Locate the cell with the specified text and output its (x, y) center coordinate. 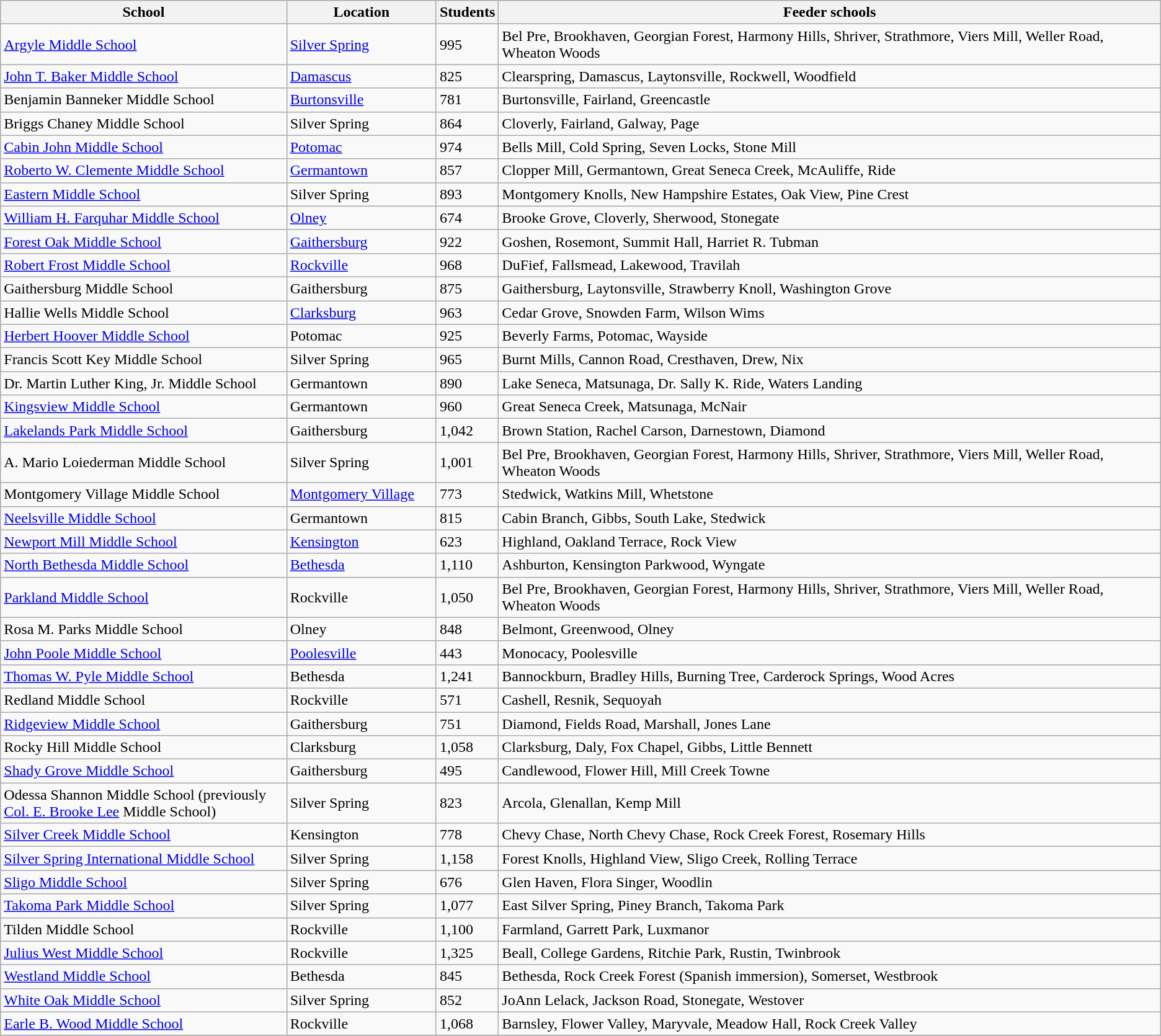
A. Mario Loiederman Middle School (144, 463)
Briggs Chaney Middle School (144, 123)
1,110 (467, 565)
Herbert Hoover Middle School (144, 336)
773 (467, 494)
Redland Middle School (144, 700)
Dr. Martin Luther King, Jr. Middle School (144, 383)
Bells Mill, Cold Spring, Seven Locks, Stone Mill (830, 147)
Clearspring, Damascus, Laytonsville, Rockwell, Woodfield (830, 76)
DuFief, Fallsmead, Lakewood, Travilah (830, 265)
571 (467, 700)
Beall, College Gardens, Ritchie Park, Rustin, Twinbrook (830, 953)
Hallie Wells Middle School (144, 312)
1,158 (467, 859)
Diamond, Fields Road, Marshall, Jones Lane (830, 724)
Glen Haven, Flora Singer, Woodlin (830, 882)
Robert Frost Middle School (144, 265)
William H. Farquhar Middle School (144, 218)
674 (467, 218)
495 (467, 771)
963 (467, 312)
Tilden Middle School (144, 929)
960 (467, 407)
751 (467, 724)
974 (467, 147)
Monocacy, Poolesville (830, 653)
Brooke Grove, Cloverly, Sherwood, Stonegate (830, 218)
JoAnn Lelack, Jackson Road, Stonegate, Westover (830, 1000)
Beverly Farms, Potomac, Wayside (830, 336)
School (144, 12)
Montgomery Village (361, 494)
995 (467, 45)
Francis Scott Key Middle School (144, 360)
Chevy Chase, North Chevy Chase, Rock Creek Forest, Rosemary Hills (830, 835)
Cashell, Resnik, Sequoyah (830, 700)
Students (467, 12)
Burtonsville, Fairland, Greencastle (830, 100)
Benjamin Banneker Middle School (144, 100)
1,068 (467, 1024)
Forest Knolls, Highland View, Sligo Creek, Rolling Terrace (830, 859)
Julius West Middle School (144, 953)
Montgomery Knolls, New Hampshire Estates, Oak View, Pine Crest (830, 194)
Goshen, Rosemont, Summit Hall, Harriet R. Tubman (830, 241)
Argyle Middle School (144, 45)
Earle B. Wood Middle School (144, 1024)
Parkland Middle School (144, 597)
Farmland, Garrett Park, Luxmanor (830, 929)
Rosa M. Parks Middle School (144, 629)
875 (467, 288)
852 (467, 1000)
Rocky Hill Middle School (144, 748)
1,042 (467, 431)
845 (467, 976)
Thomas W. Pyle Middle School (144, 676)
Ashburton, Kensington Parkwood, Wyngate (830, 565)
Gaithersburg, Laytonsville, Strawberry Knoll, Washington Grove (830, 288)
Lakelands Park Middle School (144, 431)
Sligo Middle School (144, 882)
Belmont, Greenwood, Olney (830, 629)
778 (467, 835)
Newport Mill Middle School (144, 542)
Bannockburn, Bradley Hills, Burning Tree, Carderock Springs, Wood Acres (830, 676)
968 (467, 265)
North Bethesda Middle School (144, 565)
John Poole Middle School (144, 653)
Cedar Grove, Snowden Farm, Wilson Wims (830, 312)
Forest Oak Middle School (144, 241)
Takoma Park Middle School (144, 906)
Barnsley, Flower Valley, Maryvale, Meadow Hall, Rock Creek Valley (830, 1024)
Cabin Branch, Gibbs, South Lake, Stedwick (830, 518)
Montgomery Village Middle School (144, 494)
Roberto W. Clemente Middle School (144, 171)
781 (467, 100)
1,325 (467, 953)
East Silver Spring, Piney Branch, Takoma Park (830, 906)
Ridgeview Middle School (144, 724)
John T. Baker Middle School (144, 76)
Kingsview Middle School (144, 407)
Eastern Middle School (144, 194)
1,001 (467, 463)
1,058 (467, 748)
Silver Spring International Middle School (144, 859)
443 (467, 653)
1,100 (467, 929)
Cabin John Middle School (144, 147)
Neelsville Middle School (144, 518)
Brown Station, Rachel Carson, Darnestown, Diamond (830, 431)
623 (467, 542)
Candlewood, Flower Hill, Mill Creek Towne (830, 771)
Clopper Mill, Germantown, Great Seneca Creek, McAuliffe, Ride (830, 171)
Westland Middle School (144, 976)
White Oak Middle School (144, 1000)
1,077 (467, 906)
Stedwick, Watkins Mill, Whetstone (830, 494)
825 (467, 76)
Cloverly, Fairland, Galway, Page (830, 123)
848 (467, 629)
Location (361, 12)
Gaithersburg Middle School (144, 288)
Great Seneca Creek, Matsunaga, McNair (830, 407)
Lake Seneca, Matsunaga, Dr. Sally K. Ride, Waters Landing (830, 383)
922 (467, 241)
1,241 (467, 676)
965 (467, 360)
823 (467, 803)
890 (467, 383)
857 (467, 171)
Feeder schools (830, 12)
1,050 (467, 597)
893 (467, 194)
Bethesda, Rock Creek Forest (Spanish immersion), Somerset, Westbrook (830, 976)
Arcola, Glenallan, Kemp Mill (830, 803)
925 (467, 336)
Poolesville (361, 653)
Burtonsville (361, 100)
Silver Creek Middle School (144, 835)
Shady Grove Middle School (144, 771)
Clarksburg, Daly, Fox Chapel, Gibbs, Little Bennett (830, 748)
815 (467, 518)
Odessa Shannon Middle School (previously Col. E. Brooke Lee Middle School) (144, 803)
676 (467, 882)
Highland, Oakland Terrace, Rock View (830, 542)
864 (467, 123)
Burnt Mills, Cannon Road, Cresthaven, Drew, Nix (830, 360)
Damascus (361, 76)
